Return the (x, y) coordinate for the center point of the cell that contains the specified text.  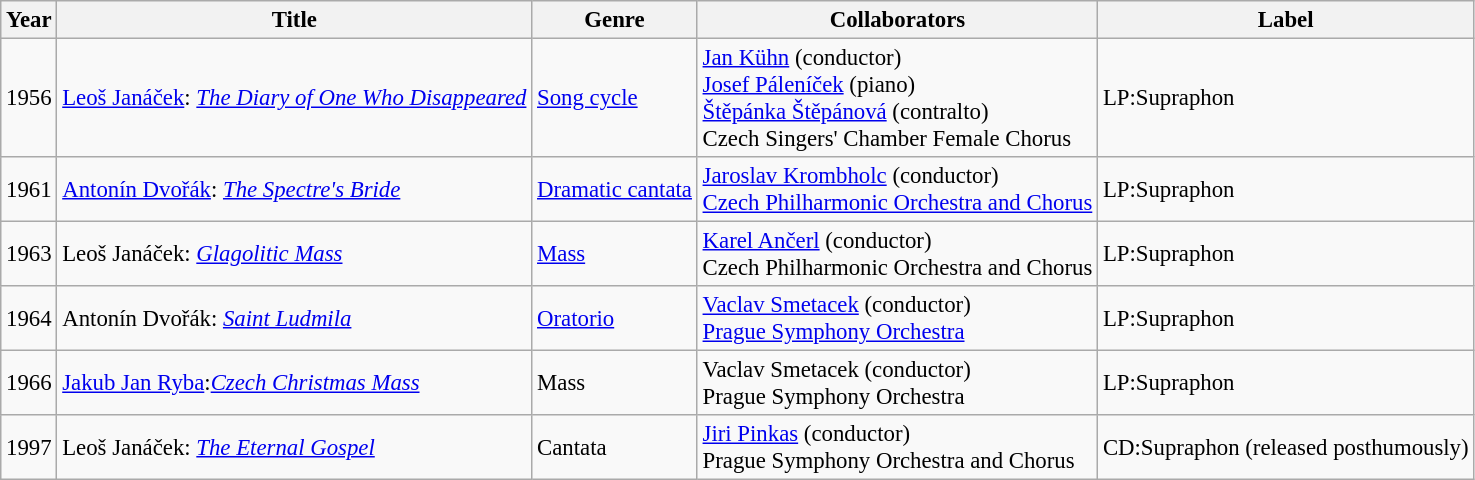
Year (29, 20)
1964 (29, 318)
1963 (29, 254)
Antonín Dvořák: Saint Ludmila (294, 318)
Antonín Dvořák: The Spectre's Bride (294, 190)
Label (1286, 20)
1961 (29, 190)
Dramatic cantata (615, 190)
Song cycle (615, 98)
Jaroslav Krombholc (conductor)Czech Philharmonic Orchestra and Chorus (897, 190)
Collaborators (897, 20)
Oratorio (615, 318)
Leoš Janáček: Glagolitic Mass (294, 254)
Jan Kühn (conductor)Josef Páleníček (piano)Štěpánka Štěpánová (contralto)Czech Singers' Chamber Female Chorus (897, 98)
Karel Ančerl (conductor)Czech Philharmonic Orchestra and Chorus (897, 254)
Title (294, 20)
1966 (29, 384)
Leoš Janáček: The Diary of One Who Disappeared (294, 98)
1956 (29, 98)
Jakub Jan Ryba:Czech Christmas Mass (294, 384)
Genre (615, 20)
